Identify which cell holds the provided text, then report its (x, y) central coordinate. 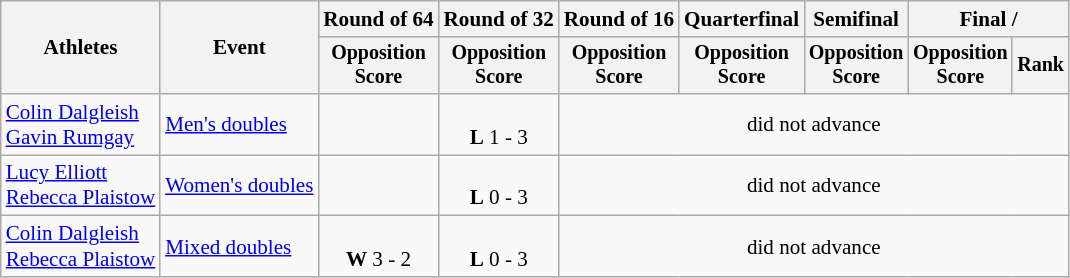
W 3 - 2 (378, 246)
Final / (988, 18)
Rank (1040, 65)
Round of 32 (499, 18)
Colin DalgleishGavin Rumgay (80, 124)
Colin DalgleishRebecca Plaistow (80, 246)
Round of 16 (619, 18)
Men's doubles (239, 124)
Round of 64 (378, 18)
Athletes (80, 48)
Mixed doubles (239, 246)
L 1 - 3 (499, 124)
Event (239, 48)
Semifinal (856, 18)
Lucy ElliottRebecca Plaistow (80, 186)
Quarterfinal (742, 18)
Women's doubles (239, 186)
